Find where the given text appears and provide that cell's center as (X, Y) coordinate. 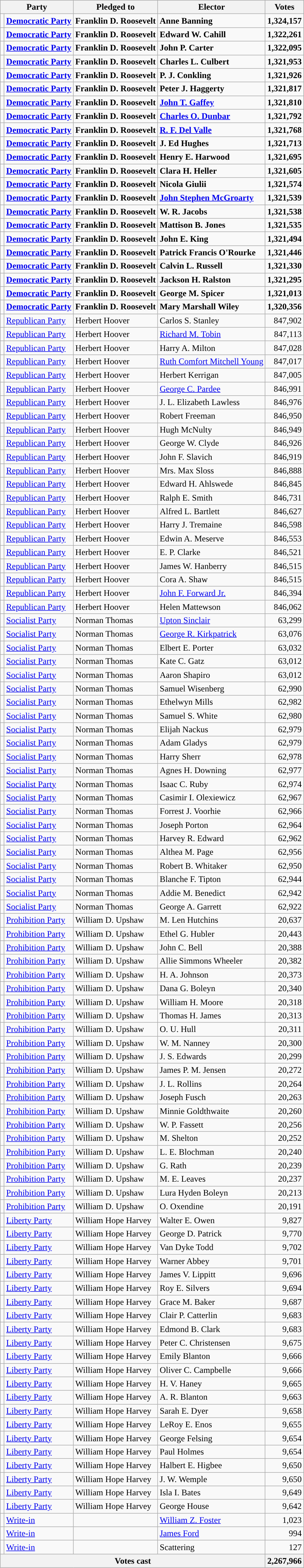
Ethel G. Hubler (212, 934)
1,321,810 (284, 102)
846,976 (284, 402)
R. F. Del Valle (212, 130)
20,382 (284, 961)
2,267,966 (284, 1561)
846,627 (284, 511)
George Felsing (212, 1438)
20,264 (284, 1084)
1,321,013 (284, 293)
LeRoy E. Enos (212, 1424)
846,394 (284, 593)
Nicola Giulii (212, 184)
Warner Abbey (212, 1261)
Mattison B. Jones (212, 225)
George D. Patrick (212, 1234)
George House (212, 1506)
Charles L. Culbert (212, 62)
62,962 (284, 839)
1,320,356 (284, 307)
M. E. Leaves (212, 1179)
9,655 (284, 1424)
62,982 (284, 702)
1,321,446 (284, 252)
9,649 (284, 1493)
62,977 (284, 770)
9,663 (284, 1397)
Votes (284, 7)
Patrick Francis O'Rourke (212, 252)
9,827 (284, 1220)
Grace M. Baker (212, 1302)
20,318 (284, 1002)
1,321,539 (284, 198)
62,967 (284, 797)
H. V. Haney (212, 1384)
P. J. Conkling (212, 75)
Blanche F. Tipton (212, 879)
Agnes H. Downing (212, 770)
62,990 (284, 689)
62,966 (284, 811)
Peter J. Haggerty (212, 89)
George W. Clyde (212, 443)
846,553 (284, 539)
Elector (212, 7)
1,324,157 (284, 21)
1,321,605 (284, 171)
Elbert E. Porter (212, 648)
63,299 (284, 621)
George C. Pardee (212, 389)
Thomas H. James (212, 1015)
Emily Blanton (212, 1356)
Ralph E. Smith (212, 498)
63,076 (284, 634)
62,942 (284, 893)
Upton Sinclair (212, 621)
1,023 (284, 1520)
62,978 (284, 757)
W. P. Fassett (212, 1125)
Van Dyke Todd (212, 1247)
846,926 (284, 443)
9,702 (284, 1247)
Helen Mattewson (212, 607)
127 (284, 1547)
Roy E. Silvers (212, 1288)
George R. Kirkpatrick (212, 634)
Sarah E. Dyer (212, 1411)
John F. Forward Jr. (212, 593)
W. M. Nanney (212, 1043)
William H. Moore (212, 1002)
J. W. Wemple (212, 1479)
Hugh McNulty (212, 430)
1,321,926 (284, 75)
Edward H. Ahlswede (212, 484)
John E. King (212, 239)
846,919 (284, 457)
Anne Banning (212, 21)
846,062 (284, 607)
J. S. Edwards (212, 1057)
Althea M. Page (212, 852)
847,028 (284, 348)
Harvey R. Edward (212, 839)
Ethelwyn Mills (212, 702)
George A. Garrett (212, 907)
20,237 (284, 1179)
Herbert Kerrigan (212, 375)
20,299 (284, 1057)
846,731 (284, 498)
Cora A. Shaw (212, 579)
Carlos S. Stanley (212, 320)
1,321,574 (284, 184)
20,388 (284, 947)
Allie Simmons Wheeler (212, 961)
846,949 (284, 430)
Calvin L. Russell (212, 266)
20,313 (284, 1015)
Forrest J. Voorhie (212, 811)
846,950 (284, 416)
9,665 (284, 1384)
62,980 (284, 716)
847,005 (284, 375)
William Z. Foster (212, 1520)
Aaron Shapiro (212, 675)
62,950 (284, 866)
J. L. Elizabeth Lawless (212, 402)
Samuel S. White (212, 716)
20,272 (284, 1070)
Kate C. Gatz (212, 661)
Mrs. Max Sloss (212, 471)
John P. Carter (212, 48)
H. A. Johnson (212, 975)
9,675 (284, 1343)
W. R. Jacobs (212, 212)
846,888 (284, 471)
James W. Hanberry (212, 566)
M. Len Hutchins (212, 920)
20,373 (284, 975)
Richard M. Tobin (212, 334)
9,658 (284, 1411)
Isaac C. Ruby (212, 784)
Mary Marshall Wiley (212, 307)
John T. Gaffey (212, 102)
20,252 (284, 1138)
62,974 (284, 784)
James Ford (212, 1534)
Alfred L. Bartlett (212, 511)
9,694 (284, 1288)
Votes cast (133, 1561)
62,956 (284, 852)
O. U. Hull (212, 1029)
1,321,817 (284, 89)
G. Rath (212, 1166)
846,598 (284, 525)
Pledged to (116, 7)
Paul Holmes (212, 1452)
1,321,538 (284, 212)
Dana G. Boleyn (212, 988)
846,521 (284, 552)
20,213 (284, 1193)
A. R. Blanton (212, 1397)
1,321,792 (284, 116)
Joseph Fusch (212, 1097)
994 (284, 1534)
Casimir I. Olexiewicz (212, 797)
20,239 (284, 1166)
1,321,695 (284, 157)
Edmond B. Clark (212, 1329)
Isla I. Bates (212, 1493)
1,321,713 (284, 143)
62,922 (284, 907)
9,687 (284, 1302)
Clair P. Catterlin (212, 1316)
Robert B. Whitaker (212, 866)
62,944 (284, 879)
1,321,295 (284, 280)
E. P. Clarke (212, 552)
846,991 (284, 389)
9,701 (284, 1261)
Robert Freeman (212, 416)
847,902 (284, 320)
20,340 (284, 988)
1,321,535 (284, 225)
9,696 (284, 1275)
Henry E. Harwood (212, 157)
847,113 (284, 334)
Edwin A. Meserve (212, 539)
J. L. Rollins (212, 1084)
John F. Slavich (212, 457)
John C. Bell (212, 947)
Harry A. Milton (212, 348)
M. Shelton (212, 1138)
63,032 (284, 648)
Scattering (212, 1547)
1,322,261 (284, 34)
James V. Lippitt (212, 1275)
Jackson H. Ralston (212, 280)
James P. M. Jensen (212, 1070)
846,845 (284, 484)
Harry J. Tremaine (212, 525)
Party (37, 7)
20,260 (284, 1111)
Minnie Goldthwaite (212, 1111)
Halbert E. Higbee (212, 1465)
20,637 (284, 920)
Lura Hyden Boleyn (212, 1193)
Joseph Porton (212, 825)
20,256 (284, 1125)
Ruth Comfort Mitchell Young (212, 361)
Harry Sherr (212, 757)
Oliver C. Campbelle (212, 1370)
9,770 (284, 1234)
L. E. Blochman (212, 1152)
Peter C. Christensen (212, 1343)
20,300 (284, 1043)
O. Oxendine (212, 1206)
Edward W. Cahill (212, 34)
1,321,494 (284, 239)
John Stephen McGroarty (212, 198)
20,191 (284, 1206)
1,321,768 (284, 130)
62,964 (284, 825)
20,263 (284, 1097)
Walter E. Owen (212, 1220)
20,443 (284, 934)
1,322,095 (284, 48)
1,321,953 (284, 62)
Addie M. Benedict (212, 893)
Elijah Nackus (212, 729)
847,017 (284, 361)
Charles O. Dunbar (212, 116)
1,321,330 (284, 266)
9,642 (284, 1506)
20,311 (284, 1029)
20,240 (284, 1152)
J. Ed Hughes (212, 143)
George M. Spicer (212, 293)
Samuel Wisenberg (212, 689)
Clara H. Heller (212, 171)
Adam Gladys (212, 743)
